Detect which cell encompasses the target text, then output its [x, y] center coordinate. 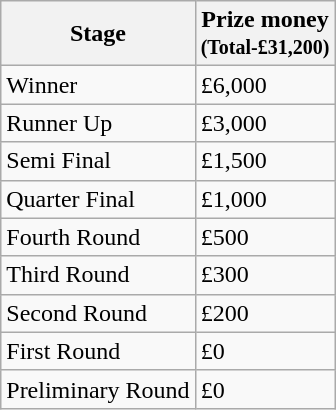
Third Round [98, 275]
Second Round [98, 313]
£1,000 [265, 199]
Preliminary Round [98, 389]
Stage [98, 34]
Runner Up [98, 123]
First Round [98, 351]
Quarter Final [98, 199]
Prize money(Total-£31,200) [265, 34]
£200 [265, 313]
£1,500 [265, 161]
£6,000 [265, 85]
£300 [265, 275]
Fourth Round [98, 237]
£500 [265, 237]
Semi Final [98, 161]
Winner [98, 85]
£3,000 [265, 123]
